Find where the given text appears and provide that cell's center as (x, y) coordinate. 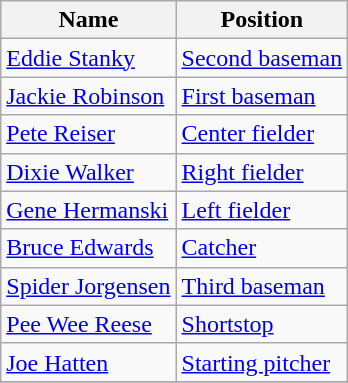
Center fielder (262, 134)
Second baseman (262, 58)
Joe Hatten (88, 362)
Left fielder (262, 210)
Bruce Edwards (88, 248)
First baseman (262, 96)
Pee Wee Reese (88, 324)
Name (88, 20)
Starting pitcher (262, 362)
Jackie Robinson (88, 96)
Gene Hermanski (88, 210)
Pete Reiser (88, 134)
Position (262, 20)
Spider Jorgensen (88, 286)
Catcher (262, 248)
Dixie Walker (88, 172)
Third baseman (262, 286)
Shortstop (262, 324)
Right fielder (262, 172)
Eddie Stanky (88, 58)
